Capture the cell that displays the provided text and extract its [x, y] central coordinate. 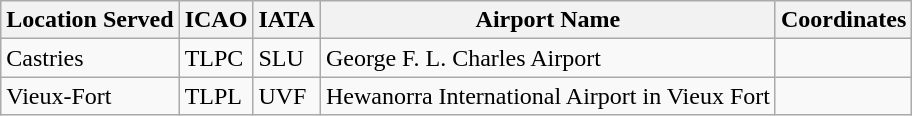
George F. L. Charles Airport [548, 58]
Coordinates [843, 20]
Location Served [90, 20]
TLPL [216, 96]
ICAO [216, 20]
Hewanorra International Airport in Vieux Fort [548, 96]
IATA [287, 20]
Castries [90, 58]
SLU [287, 58]
Airport Name [548, 20]
UVF [287, 96]
TLPC [216, 58]
Vieux-Fort [90, 96]
